For the text-containing cell, return its midpoint in [X, Y] coordinate format. 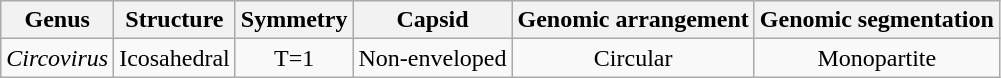
Icosahedral [175, 58]
Capsid [432, 20]
Monopartite [876, 58]
Genomic segmentation [876, 20]
Non-enveloped [432, 58]
Structure [175, 20]
Circular [633, 58]
Genomic arrangement [633, 20]
Circovirus [58, 58]
T=1 [294, 58]
Symmetry [294, 20]
Genus [58, 20]
